Identify which cell holds the provided text, then report its (X, Y) central coordinate. 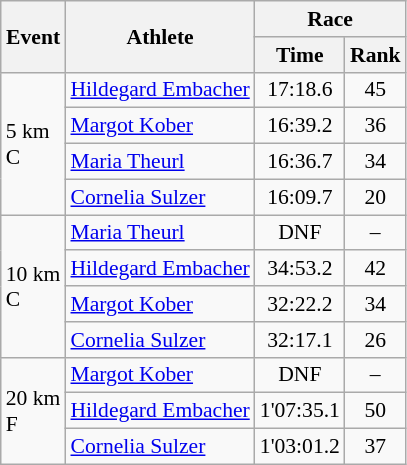
Rank (376, 55)
50 (376, 411)
20 km F (34, 410)
42 (376, 269)
16:39.2 (300, 126)
1'07:35.1 (300, 411)
36 (376, 126)
10 km C (34, 286)
Race (330, 19)
26 (376, 340)
1'03:01.2 (300, 447)
45 (376, 90)
32:17.1 (300, 340)
16:36.7 (300, 162)
34:53.2 (300, 269)
Time (300, 55)
37 (376, 447)
Athlete (160, 36)
32:22.2 (300, 304)
17:18.6 (300, 90)
16:09.7 (300, 197)
Event (34, 36)
20 (376, 197)
5 km C (34, 143)
